From the cell containing the given text, extract its center point as (X, Y) coordinate. 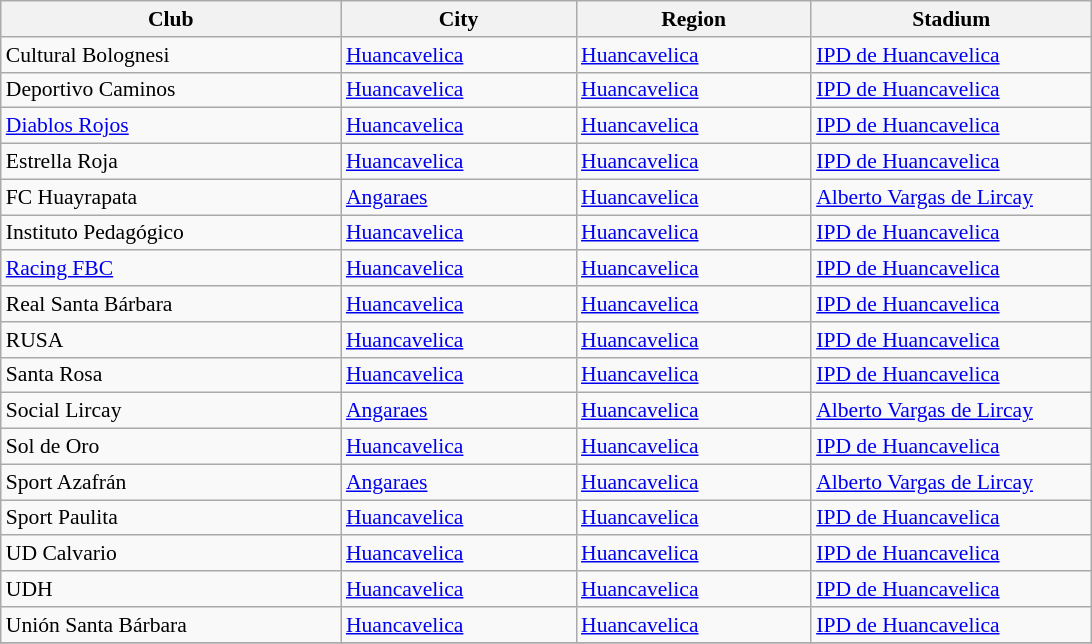
RUSA (171, 340)
Region (694, 19)
UDH (171, 589)
Instituto Pedagógico (171, 233)
Estrella Roja (171, 162)
Cultural Bolognesi (171, 55)
Santa Rosa (171, 375)
Club (171, 19)
Racing FBC (171, 269)
Sport Paulita (171, 518)
Unión Santa Bárbara (171, 625)
FC Huayrapata (171, 197)
City (458, 19)
Sol de Oro (171, 447)
Real Santa Bárbara (171, 304)
Social Lircay (171, 411)
Deportivo Caminos (171, 90)
Diablos Rojos (171, 126)
Stadium (951, 19)
UD Calvario (171, 554)
Sport Azafrán (171, 482)
